Detect which cell encompasses the target text, then output its [X, Y] center coordinate. 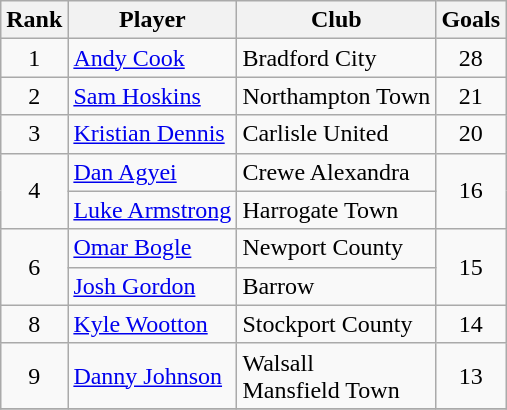
Walsall Mansfield Town [336, 376]
Rank [34, 20]
Northampton Town [336, 96]
Omar Bogle [152, 248]
Kristian Dennis [152, 134]
Luke Armstrong [152, 210]
Andy Cook [152, 58]
Goals [471, 20]
16 [471, 191]
15 [471, 267]
4 [34, 191]
21 [471, 96]
Josh Gordon [152, 286]
Stockport County [336, 324]
8 [34, 324]
Dan Agyei [152, 172]
Sam Hoskins [152, 96]
Carlisle United [336, 134]
Barrow [336, 286]
28 [471, 58]
13 [471, 376]
Kyle Wootton [152, 324]
Danny Johnson [152, 376]
1 [34, 58]
3 [34, 134]
6 [34, 267]
9 [34, 376]
Harrogate Town [336, 210]
Newport County [336, 248]
20 [471, 134]
Club [336, 20]
Crewe Alexandra [336, 172]
Bradford City [336, 58]
2 [34, 96]
Player [152, 20]
14 [471, 324]
